Extract the (X, Y) coordinate from the center of the cell holding the provided text.  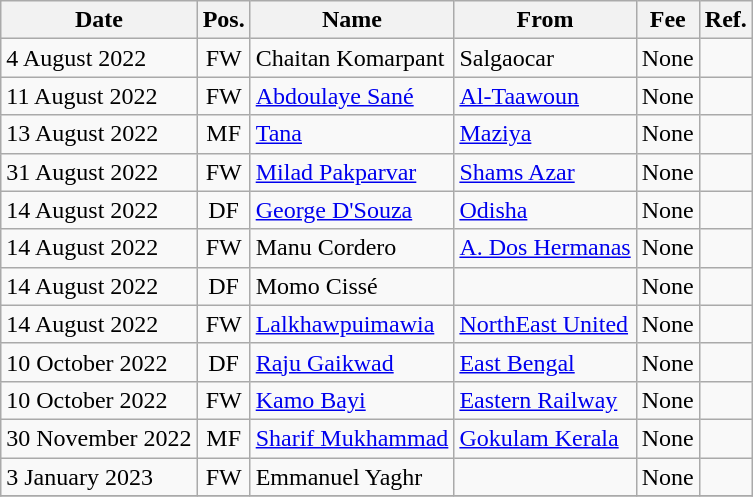
31 August 2022 (99, 172)
Ref. (726, 20)
Fee (668, 20)
Raju Gaikwad (352, 362)
Momo Cissé (352, 286)
11 August 2022 (99, 96)
From (545, 20)
4 August 2022 (99, 58)
East Bengal (545, 362)
Lalkhawpuimawia (352, 324)
A. Dos Hermanas (545, 248)
3 January 2023 (99, 477)
Kamo Bayi (352, 400)
Emmanuel Yaghr (352, 477)
NorthEast United (545, 324)
Date (99, 20)
Odisha (545, 210)
Al-Taawoun (545, 96)
Name (352, 20)
Manu Cordero (352, 248)
Abdoulaye Sané (352, 96)
Shams Azar (545, 172)
Sharif Mukhammad (352, 438)
30 November 2022 (99, 438)
George D'Souza (352, 210)
Chaitan Komarpant (352, 58)
13 August 2022 (99, 134)
Tana (352, 134)
Eastern Railway (545, 400)
Gokulam Kerala (545, 438)
Salgaocar (545, 58)
Milad Pakparvar (352, 172)
Maziya (545, 134)
Pos. (224, 20)
